For the text-containing cell, return its midpoint in [x, y] coordinate format. 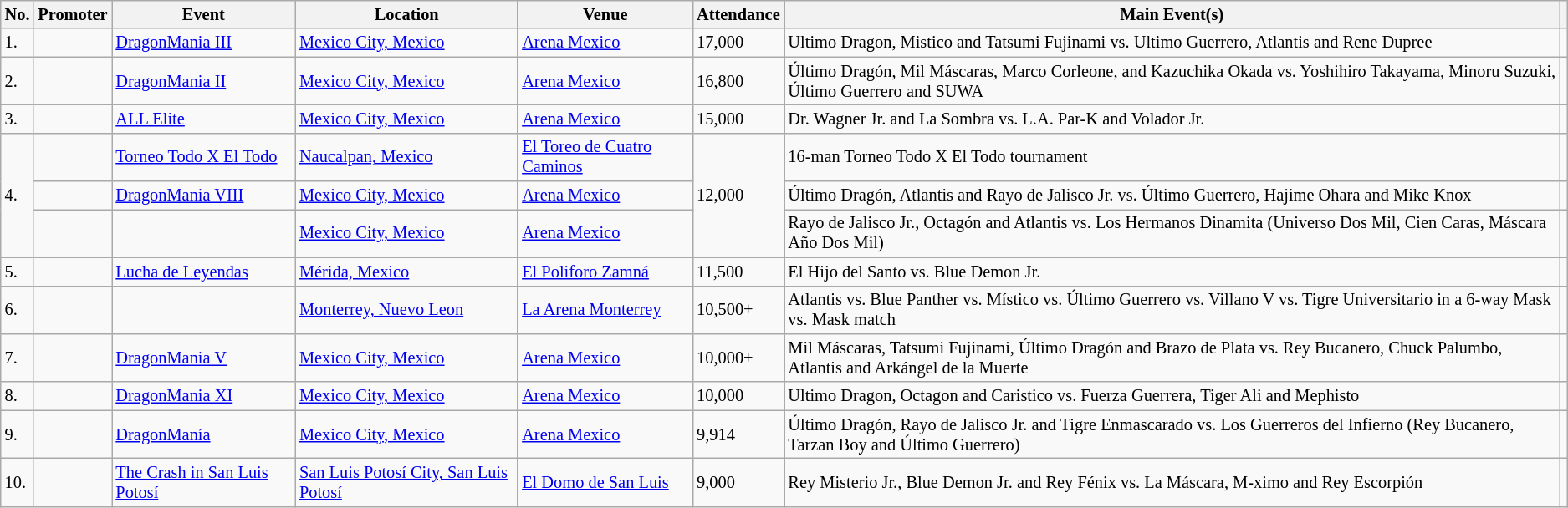
Atlantis vs. Blue Panther vs. Místico vs. Último Guerrero vs. Villano V vs. Tigre Universitario in a 6-way Mask vs. Mask match [1172, 310]
Naucalpan, Mexico [406, 157]
DragonMania XI [204, 396]
DragonMania II [204, 81]
Mérida, Mexico [406, 272]
Location [406, 14]
8. [18, 396]
La Arena Monterrey [605, 310]
16,800 [738, 81]
Último Dragón, Atlantis and Rayo de Jalisco Jr. vs. Último Guerrero, Hajime Ohara and Mike Knox [1172, 196]
Rey Misterio Jr., Blue Demon Jr. and Rey Fénix vs. La Máscara, M-ximo and Rey Escorpión [1172, 482]
DragonMania V [204, 358]
El Toreo de Cuatro Caminos [605, 157]
4. [18, 196]
Main Event(s) [1172, 14]
DragonManía [204, 434]
2. [18, 81]
Último Dragón, Mil Máscaras, Marco Corleone, and Kazuchika Okada vs. Yoshihiro Takayama, Minoru Suzuki, Último Guerrero and SUWA [1172, 81]
10. [18, 482]
DragonMania VIII [204, 196]
12,000 [738, 196]
7. [18, 358]
9,914 [738, 434]
9. [18, 434]
1. [18, 43]
Event [204, 14]
Monterrey, Nuevo Leon [406, 310]
Ultimo Dragon, Octagon and Caristico vs. Fuerza Guerrera, Tiger Ali and Mephisto [1172, 396]
Ultimo Dragon, Mistico and Tatsumi Fujinami vs. Ultimo Guerrero, Atlantis and Rene Dupree [1172, 43]
No. [18, 14]
11,500 [738, 272]
5. [18, 272]
16-man Torneo Todo X El Todo tournament [1172, 157]
15,000 [738, 119]
Promoter [72, 14]
10,500+ [738, 310]
3. [18, 119]
El Hijo del Santo vs. Blue Demon Jr. [1172, 272]
10,000+ [738, 358]
9,000 [738, 482]
6. [18, 310]
Venue [605, 14]
ALL Elite [204, 119]
Rayo de Jalisco Jr., Octagón and Atlantis vs. Los Hermanos Dinamita (Universo Dos Mil, Cien Caras, Máscara Año Dos Mil) [1172, 233]
Dr. Wagner Jr. and La Sombra vs. L.A. Par-K and Volador Jr. [1172, 119]
DragonMania III [204, 43]
Attendance [738, 14]
17,000 [738, 43]
Mil Máscaras, Tatsumi Fujinami, Último Dragón and Brazo de Plata vs. Rey Bucanero, Chuck Palumbo, Atlantis and Arkángel de la Muerte [1172, 358]
San Luis Potosí City, San Luis Potosí [406, 482]
Lucha de Leyendas [204, 272]
Último Dragón, Rayo de Jalisco Jr. and Tigre Enmascarado vs. Los Guerreros del Infierno (Rey Bucanero, Tarzan Boy and Último Guerrero) [1172, 434]
The Crash in San Luis Potosí [204, 482]
Torneo Todo X El Todo [204, 157]
10,000 [738, 396]
El Domo de San Luis [605, 482]
El Poliforo Zamná [605, 272]
